Output the [X, Y] coordinate of the center of the cell containing the given text.  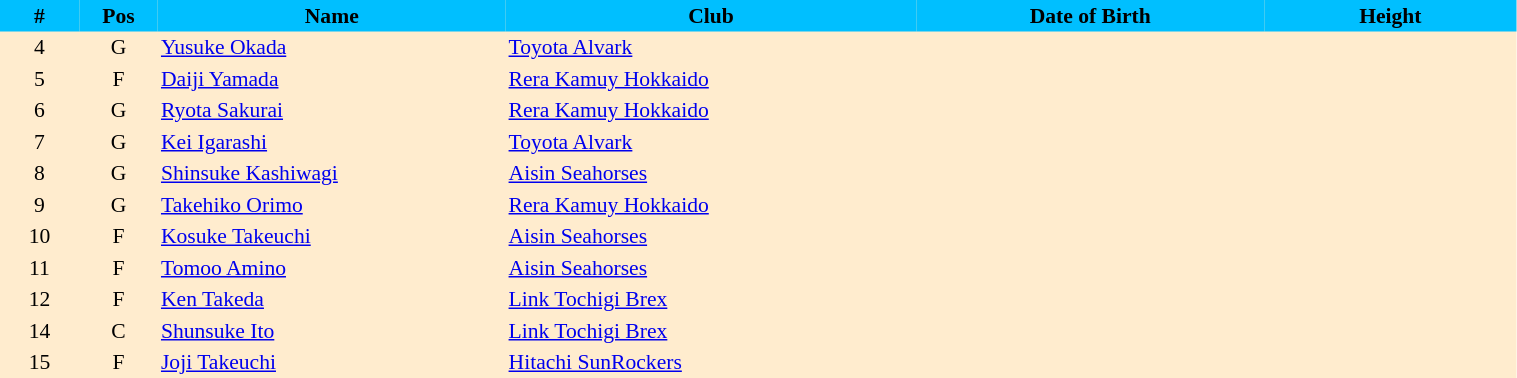
12 [40, 300]
Pos [118, 16]
Shinsuke Kashiwagi [332, 174]
Tomoo Amino [332, 268]
Kei Igarashi [332, 142]
C [118, 331]
5 [40, 79]
4 [40, 48]
10 [40, 236]
11 [40, 268]
Takehiko Orimo [332, 205]
Ken Takeda [332, 300]
# [40, 16]
8 [40, 174]
7 [40, 142]
Shunsuke Ito [332, 331]
15 [40, 362]
Name [332, 16]
Hitachi SunRockers [712, 362]
Height [1390, 16]
Date of Birth [1090, 16]
Joji Takeuchi [332, 362]
Daiji Yamada [332, 79]
Club [712, 16]
6 [40, 110]
Kosuke Takeuchi [332, 236]
9 [40, 205]
14 [40, 331]
Yusuke Okada [332, 48]
Ryota Sakurai [332, 110]
